Pinpoint the cell where the given text exists, returning its (x, y) midpoint coordinate. 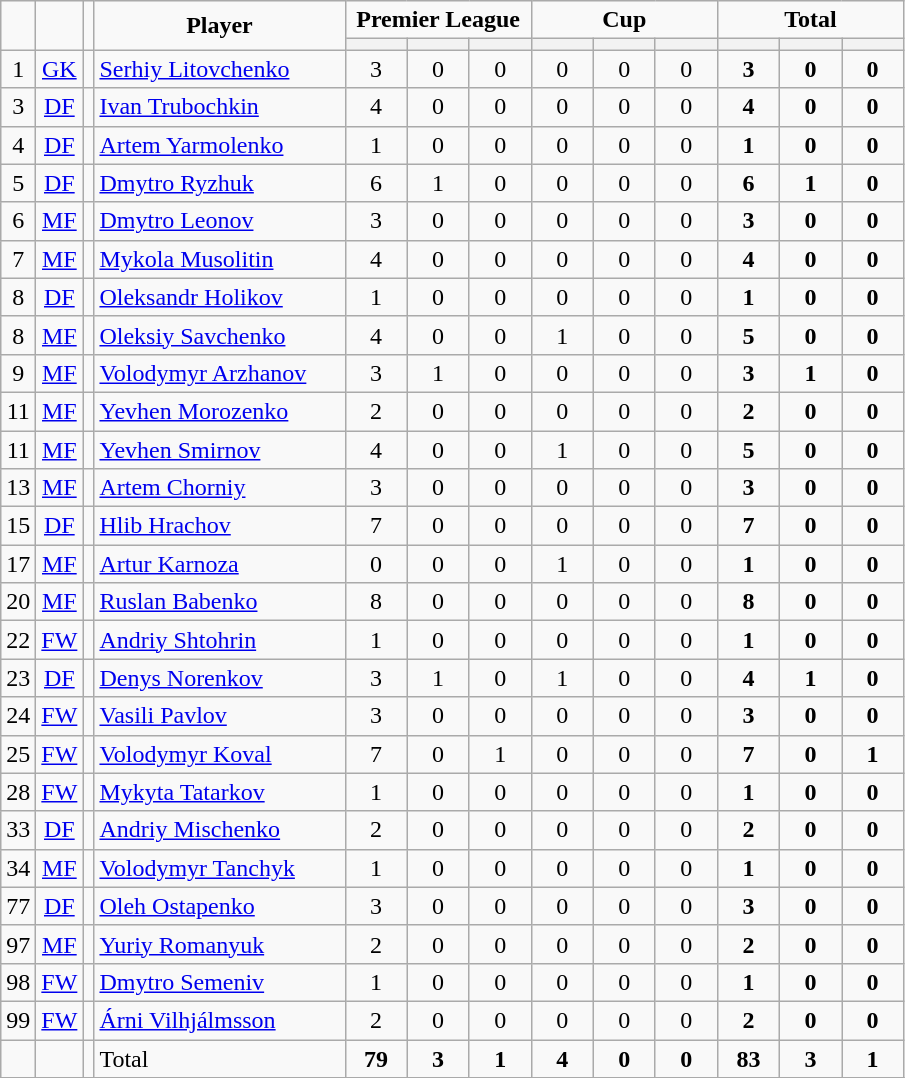
28 (18, 792)
Denys Norenkov (220, 678)
Dmytro Semeniv (220, 982)
Cup (624, 20)
Premier League (438, 20)
20 (18, 602)
99 (18, 1020)
Volodymyr Koval (220, 754)
13 (18, 488)
Ivan Trubochkin (220, 107)
17 (18, 564)
Vasili Pavlov (220, 716)
33 (18, 830)
Yevhen Smirnov (220, 449)
Andriy Mischenko (220, 830)
15 (18, 526)
79 (376, 1059)
Serhiy Litovchenko (220, 69)
Volodymyr Arzhanov (220, 373)
98 (18, 982)
22 (18, 640)
83 (748, 1059)
Yevhen Morozenko (220, 411)
Artem Chorniy (220, 488)
25 (18, 754)
Árni Vilhjálmsson (220, 1020)
97 (18, 944)
77 (18, 906)
Yuriy Romanyuk (220, 944)
Volodymyr Tanchyk (220, 868)
Artur Karnoza (220, 564)
Mykyta Tatarkov (220, 792)
Oleksiy Savchenko (220, 335)
34 (18, 868)
9 (18, 373)
GK (60, 69)
Dmytro Ryzhuk (220, 183)
Andriy Shtohrin (220, 640)
Artem Yarmolenko (220, 145)
Oleksandr Holikov (220, 297)
Oleh Ostapenko (220, 906)
Ruslan Babenko (220, 602)
Dmytro Leonov (220, 221)
23 (18, 678)
Hlib Hrachov (220, 526)
Mykola Musolitin (220, 259)
Player (220, 26)
24 (18, 716)
